Locate the cell with the specified text and output its [X, Y] center coordinate. 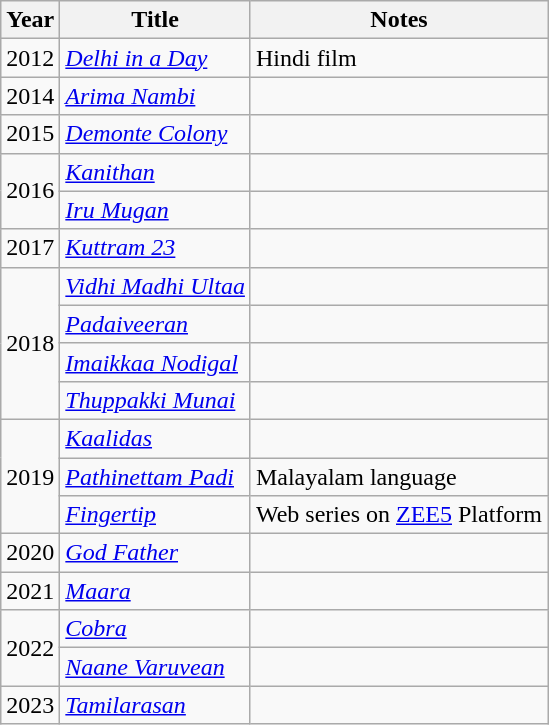
Vidhi Madhi Ultaa [156, 286]
Hindi film [398, 58]
2015 [30, 134]
Kaalidas [156, 438]
2023 [30, 705]
Pathinettam Padi [156, 477]
2017 [30, 248]
Imaikkaa Nodigal [156, 362]
Maara [156, 591]
2012 [30, 58]
Malayalam language [398, 477]
Fingertip [156, 515]
2016 [30, 191]
Web series on ZEE5 Platform [398, 515]
Arima Nambi [156, 96]
God Father [156, 553]
2020 [30, 553]
Title [156, 20]
2022 [30, 648]
Cobra [156, 629]
Year [30, 20]
Demonte Colony [156, 134]
Tamilarasan [156, 705]
Iru Mugan [156, 210]
Delhi in a Day [156, 58]
2021 [30, 591]
Padaiveeran [156, 324]
Notes [398, 20]
2019 [30, 476]
Naane Varuvean [156, 667]
2018 [30, 343]
Thuppakki Munai [156, 400]
2014 [30, 96]
Kuttram 23 [156, 248]
Kanithan [156, 172]
